From the cell containing the given text, extract its center point as [X, Y] coordinate. 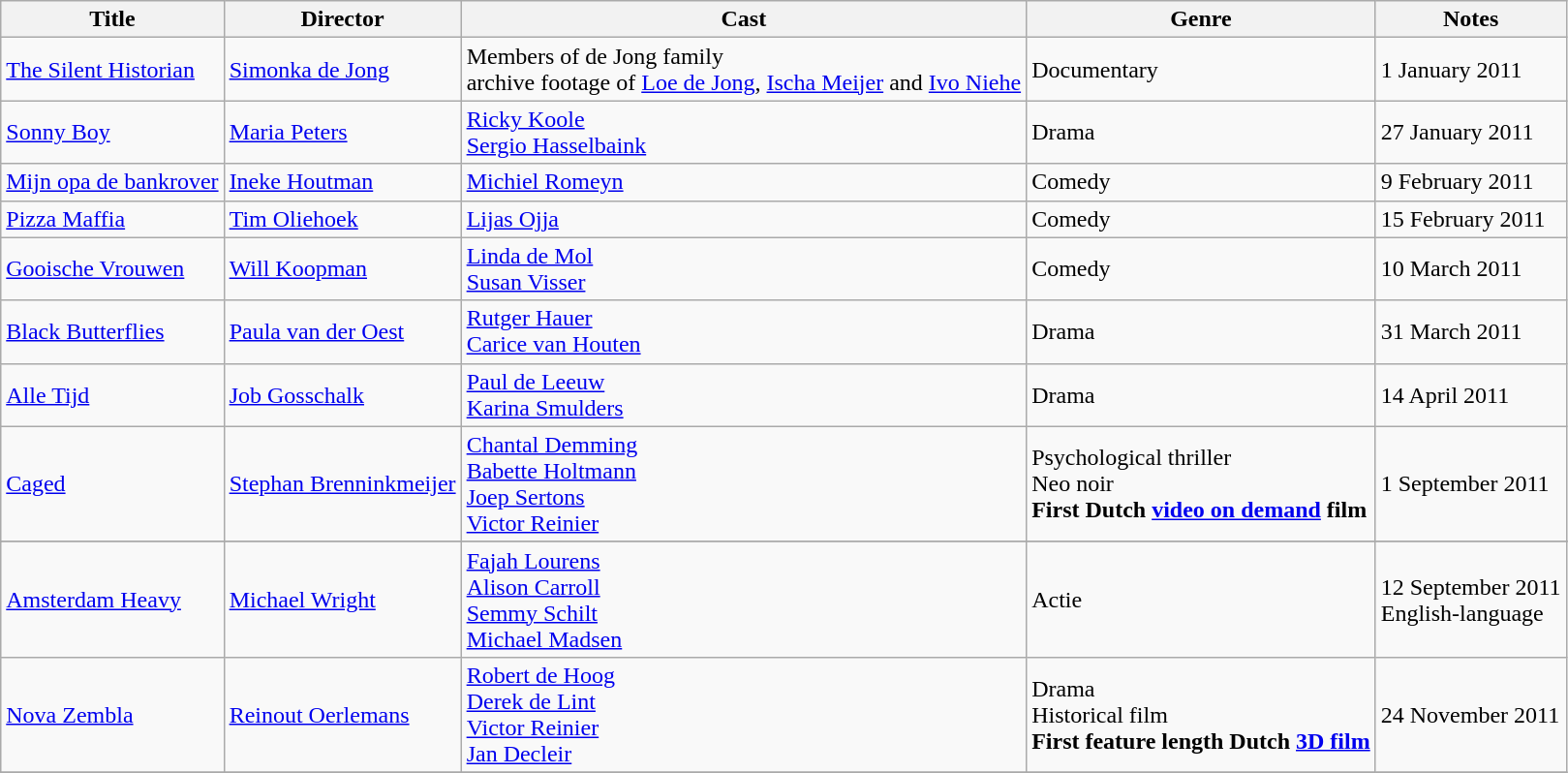
12 September 2011English-language [1470, 599]
Caged [112, 484]
Black Butterflies [112, 331]
Paul de LeeuwKarina Smulders [744, 395]
15 February 2011 [1470, 219]
Sonny Boy [112, 132]
Mijn opa de bankrover [112, 182]
Maria Peters [343, 132]
Linda de MolSusan Visser [744, 269]
Director [343, 19]
Members of de Jong familyarchive footage of Loe de Jong, Ischa Meijer and Ivo Niehe [744, 70]
Fajah LourensAlison CarrollSemmy SchiltMichael Madsen [744, 599]
Ineke Houtman [343, 182]
Simonka de Jong [343, 70]
Title [112, 19]
Cast [744, 19]
Documentary [1201, 70]
Nova Zembla [112, 715]
The Silent Historian [112, 70]
Genre [1201, 19]
Will Koopman [343, 269]
27 January 2011 [1470, 132]
24 November 2011 [1470, 715]
Notes [1470, 19]
Actie [1201, 599]
Paula van der Oest [343, 331]
Alle Tijd [112, 395]
Michael Wright [343, 599]
1 September 2011 [1470, 484]
31 March 2011 [1470, 331]
1 January 2011 [1470, 70]
Lijas Ojja [744, 219]
Pizza Maffia [112, 219]
9 February 2011 [1470, 182]
Psychological thrillerNeo noirFirst Dutch video on demand film [1201, 484]
Gooische Vrouwen [112, 269]
Stephan Brenninkmeijer [343, 484]
Reinout Oerlemans [343, 715]
Tim Oliehoek [343, 219]
Chantal DemmingBabette HoltmannJoep SertonsVictor Reinier [744, 484]
14 April 2011 [1470, 395]
10 March 2011 [1470, 269]
Michiel Romeyn [744, 182]
DramaHistorical filmFirst feature length Dutch 3D film [1201, 715]
Job Gosschalk [343, 395]
Robert de HoogDerek de LintVictor ReinierJan Decleir [744, 715]
Ricky KooleSergio Hasselbaink [744, 132]
Rutger HauerCarice van Houten [744, 331]
Amsterdam Heavy [112, 599]
